For the text-containing cell, return its midpoint in [X, Y] coordinate format. 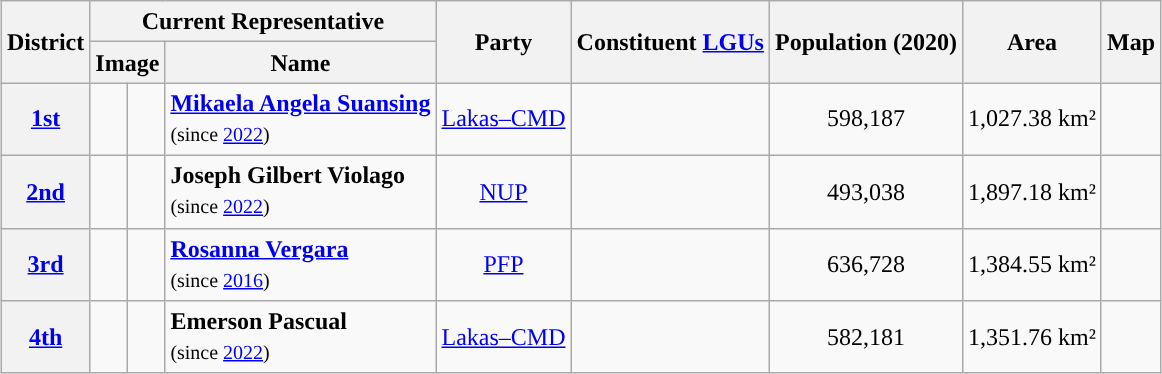
Map [1130, 42]
Area [1032, 42]
1,351.76 km² [1032, 338]
Population (2020) [866, 42]
1st [45, 120]
Image [128, 62]
493,038 [866, 192]
582,181 [866, 338]
598,187 [866, 120]
Joseph Gilbert Violago(since 2022) [300, 192]
Current Representative [263, 22]
Mikaela Angela Suansing(since 2022) [300, 120]
Name [300, 62]
District [45, 42]
Emerson Pascual(since 2022) [300, 338]
NUP [504, 192]
1,897.18 km² [1032, 192]
Party [504, 42]
636,728 [866, 264]
Constituent LGUs [670, 42]
Rosanna Vergara(since 2016) [300, 264]
4th [45, 338]
3rd [45, 264]
2nd [45, 192]
PFP [504, 264]
1,384.55 km² [1032, 264]
1,027.38 km² [1032, 120]
